Extract the (X, Y) coordinate from the center of the cell holding the provided text.  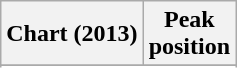
Chart (2013) (72, 34)
Peakposition (189, 34)
